Scan for the cell matching the given text and deliver its (x, y) coordinate at center. 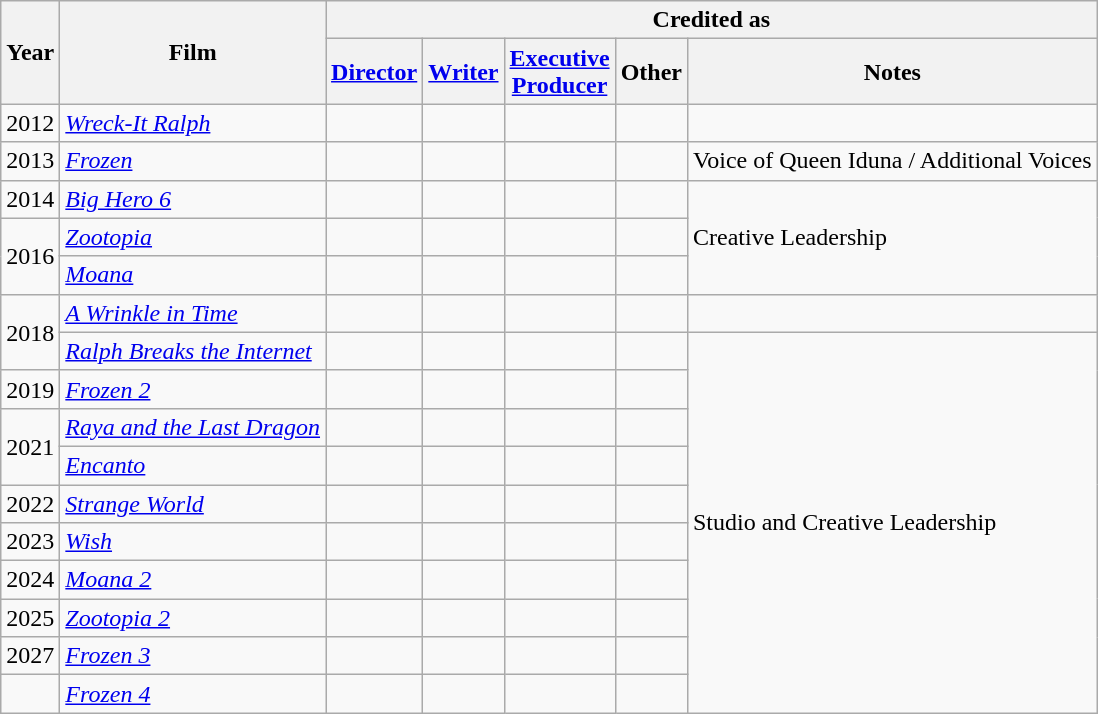
2021 (30, 446)
Writer (464, 72)
Credited as (712, 20)
Director (374, 72)
Moana 2 (193, 580)
Zootopia 2 (193, 618)
2016 (30, 256)
2018 (30, 332)
Voice of Queen Iduna / Additional Voices (892, 161)
2013 (30, 161)
Raya and the Last Dragon (193, 427)
2024 (30, 580)
Wish (193, 542)
2014 (30, 199)
Year (30, 52)
Studio and Creative Leadership (892, 522)
2023 (30, 542)
Notes (892, 72)
2022 (30, 503)
Encanto (193, 465)
ExecutiveProducer (560, 72)
Frozen 3 (193, 656)
Frozen 4 (193, 694)
Wreck-It Ralph (193, 123)
Film (193, 52)
Strange World (193, 503)
Zootopia (193, 237)
2025 (30, 618)
Big Hero 6 (193, 199)
Ralph Breaks the Internet (193, 351)
2027 (30, 656)
Frozen 2 (193, 389)
Other (651, 72)
Moana (193, 275)
Creative Leadership (892, 237)
A Wrinkle in Time (193, 313)
Frozen (193, 161)
2019 (30, 389)
2012 (30, 123)
